Extract the (x, y) coordinate from the center of the cell holding the provided text.  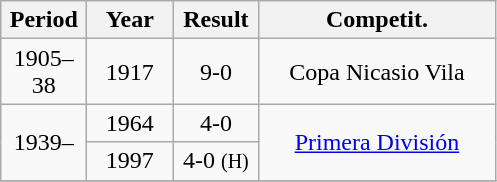
Competit. (377, 20)
Primera División (377, 142)
1939– (44, 142)
Year (130, 20)
1917 (130, 72)
4-0 (H) (216, 161)
Result (216, 20)
Copa Nicasio Vila (377, 72)
9-0 (216, 72)
1905–38 (44, 72)
Period (44, 20)
1964 (130, 123)
4-0 (216, 123)
1997 (130, 161)
